For the text-containing cell, return its midpoint in (X, Y) coordinate format. 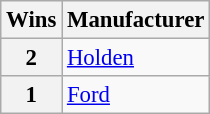
1 (32, 95)
Wins (32, 20)
2 (32, 58)
Holden (136, 58)
Ford (136, 95)
Manufacturer (136, 20)
